Identify which cell holds the provided text, then report its (X, Y) central coordinate. 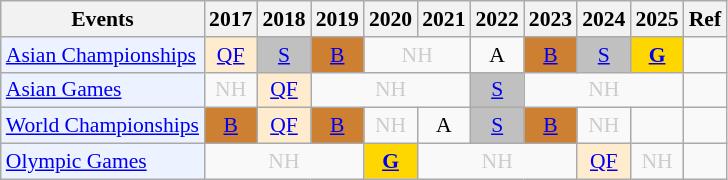
2020 (390, 19)
2023 (550, 19)
2025 (656, 19)
World Championships (102, 126)
2024 (604, 19)
Asian Games (102, 90)
Asian Championships (102, 55)
2019 (338, 19)
2017 (230, 19)
Events (102, 19)
2018 (284, 19)
Ref (705, 19)
2022 (498, 19)
2021 (444, 19)
Olympic Games (102, 162)
